Identify which cell holds the provided text, then report its (X, Y) central coordinate. 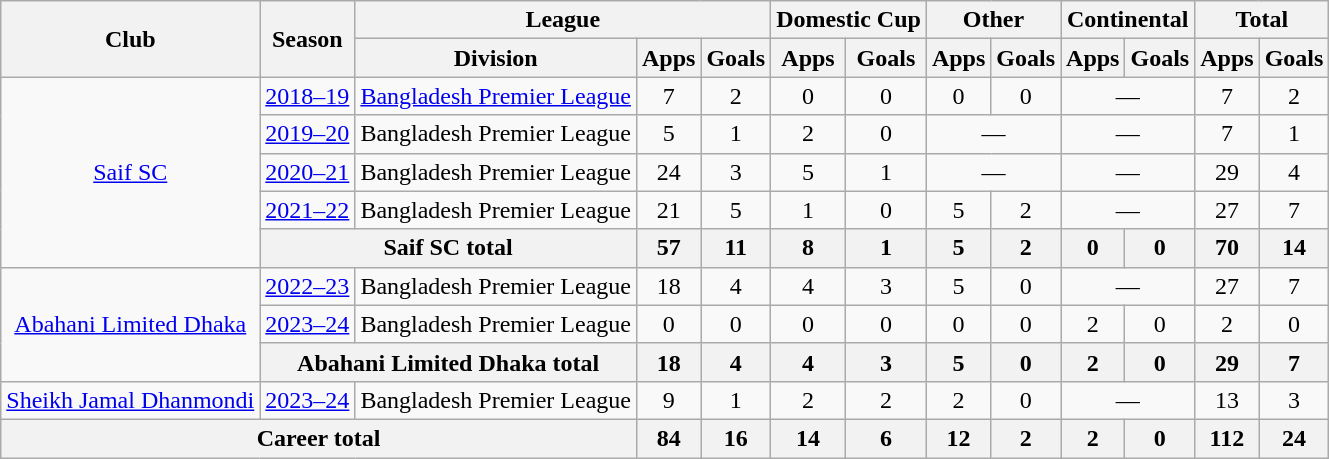
League (563, 20)
Total (1262, 20)
Saif SC (130, 172)
Season (308, 39)
57 (668, 248)
8 (808, 248)
70 (1227, 248)
Abahani Limited Dhaka total (448, 362)
Saif SC total (448, 248)
Division (496, 58)
84 (668, 438)
16 (736, 438)
12 (958, 438)
2020–21 (308, 172)
Continental (1128, 20)
Sheikh Jamal Dhanmondi (130, 400)
9 (668, 400)
2022–23 (308, 286)
11 (736, 248)
2019–20 (308, 134)
21 (668, 210)
6 (886, 438)
2021–22 (308, 210)
Domestic Cup (849, 20)
2018–19 (308, 96)
Other (993, 20)
112 (1227, 438)
Career total (319, 438)
Club (130, 39)
Abahani Limited Dhaka (130, 324)
13 (1227, 400)
